Search for the cell housing the specified text and yield its (X, Y) center coordinate. 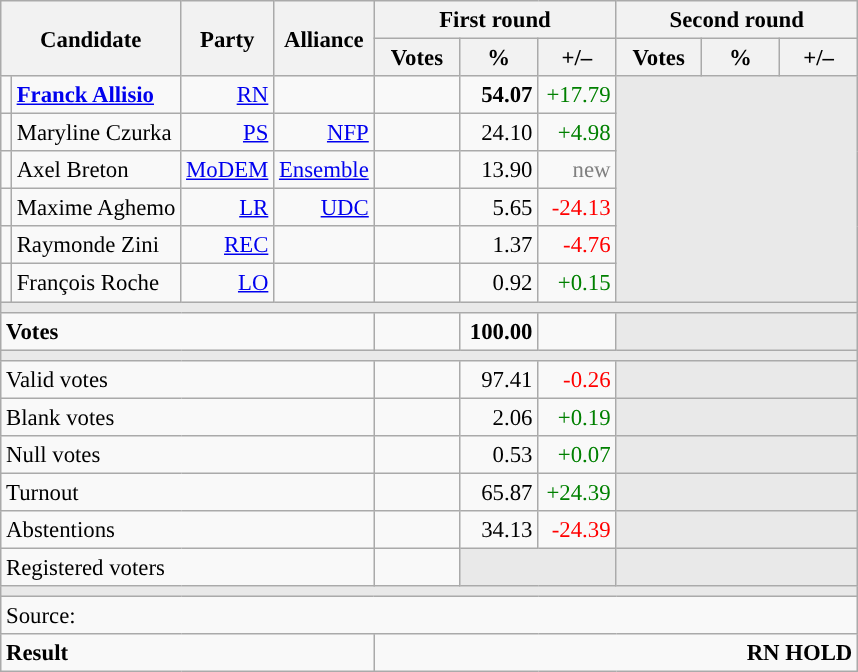
0.92 (499, 283)
NFP (324, 133)
+17.79 (577, 95)
+4.98 (577, 133)
Axel Breton (96, 170)
RN HOLD (616, 653)
Abstentions (188, 530)
PS (228, 133)
Alliance (324, 38)
MoDEM (228, 170)
97.41 (499, 379)
+0.07 (577, 455)
new (577, 170)
34.13 (499, 530)
Maxime Aghemo (96, 208)
Raymonde Zini (96, 245)
François Roche (96, 283)
Result (188, 653)
Turnout (188, 492)
Party (228, 38)
Blank votes (188, 417)
+0.15 (577, 283)
0.53 (499, 455)
2.06 (499, 417)
UDC (324, 208)
54.07 (499, 95)
65.87 (499, 492)
Registered voters (188, 567)
100.00 (499, 331)
5.65 (499, 208)
REC (228, 245)
LR (228, 208)
24.10 (499, 133)
-4.76 (577, 245)
Franck Allisio (96, 95)
-24.39 (577, 530)
Ensemble (324, 170)
First round (495, 20)
Candidate (91, 38)
-0.26 (577, 379)
13.90 (499, 170)
+0.19 (577, 417)
RN (228, 95)
1.37 (499, 245)
Valid votes (188, 379)
Source: (430, 616)
Second round (737, 20)
LO (228, 283)
+24.39 (577, 492)
Null votes (188, 455)
Maryline Czurka (96, 133)
-24.13 (577, 208)
